Return the [X, Y] coordinate for the center point of the cell that contains the specified text.  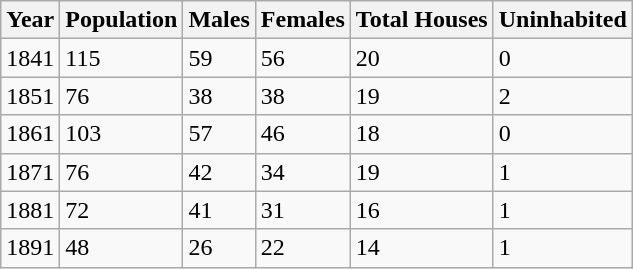
22 [302, 248]
1871 [30, 172]
57 [219, 134]
31 [302, 210]
103 [122, 134]
1851 [30, 96]
Females [302, 20]
34 [302, 172]
Uninhabited [562, 20]
Total Houses [422, 20]
41 [219, 210]
48 [122, 248]
1841 [30, 58]
16 [422, 210]
115 [122, 58]
1881 [30, 210]
Population [122, 20]
1891 [30, 248]
14 [422, 248]
46 [302, 134]
20 [422, 58]
59 [219, 58]
Year [30, 20]
2 [562, 96]
18 [422, 134]
1861 [30, 134]
42 [219, 172]
56 [302, 58]
26 [219, 248]
Males [219, 20]
72 [122, 210]
